Return the (x, y) coordinate for the center point of the cell that contains the specified text.  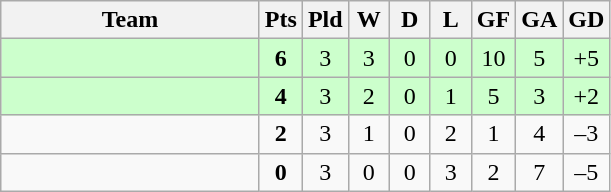
+5 (586, 58)
6 (280, 58)
GD (586, 20)
W (368, 20)
–5 (586, 172)
Pld (325, 20)
Team (130, 20)
–3 (586, 134)
GF (493, 20)
L (450, 20)
Pts (280, 20)
10 (493, 58)
+2 (586, 96)
D (410, 20)
GA (540, 20)
7 (540, 172)
